Provide the [X, Y] coordinate of the cell's center where the given text is located.  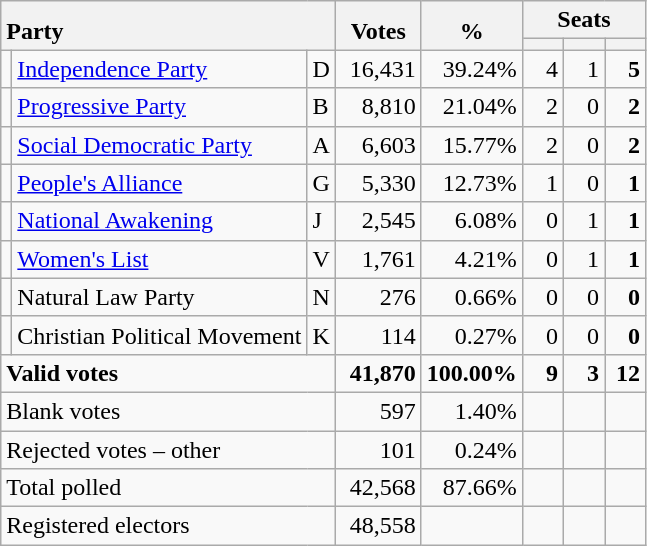
597 [378, 411]
Women's List [160, 259]
114 [378, 335]
V [321, 259]
1.40% [472, 411]
Progressive Party [160, 107]
4 [542, 69]
41,870 [378, 373]
J [321, 221]
8,810 [378, 107]
48,558 [378, 526]
Valid votes [168, 373]
Seats [584, 20]
5 [624, 69]
0.27% [472, 335]
39.24% [472, 69]
Natural Law Party [160, 297]
Social Democratic Party [160, 145]
3 [584, 373]
16,431 [378, 69]
Registered electors [168, 526]
101 [378, 449]
% [472, 26]
Blank votes [168, 411]
Party [168, 26]
0.24% [472, 449]
1,761 [378, 259]
21.04% [472, 107]
G [321, 183]
2,545 [378, 221]
People's Alliance [160, 183]
B [321, 107]
100.00% [472, 373]
15.77% [472, 145]
Total polled [168, 488]
National Awakening [160, 221]
9 [542, 373]
Christian Political Movement [160, 335]
Rejected votes – other [168, 449]
6.08% [472, 221]
5,330 [378, 183]
0.66% [472, 297]
12.73% [472, 183]
A [321, 145]
4.21% [472, 259]
K [321, 335]
D [321, 69]
12 [624, 373]
Votes [378, 26]
N [321, 297]
42,568 [378, 488]
Independence Party [160, 69]
6,603 [378, 145]
87.66% [472, 488]
276 [378, 297]
